Pinpoint the cell where the given text exists, returning its [X, Y] midpoint coordinate. 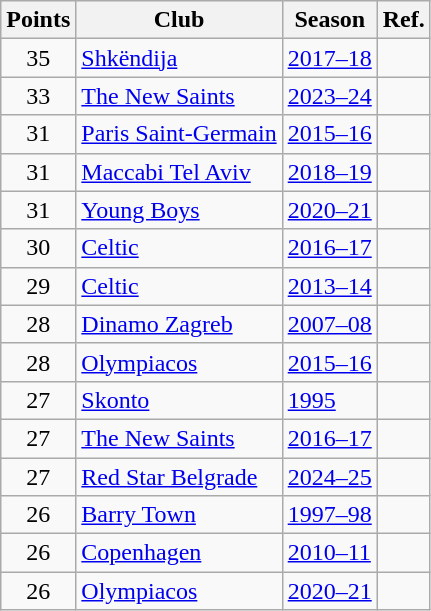
Ref. [404, 20]
2017–18 [330, 58]
35 [38, 58]
Season [330, 20]
Paris Saint-Germain [179, 134]
2007–08 [330, 324]
2023–24 [330, 96]
Skonto [179, 400]
2010–11 [330, 553]
1995 [330, 400]
30 [38, 248]
2024–25 [330, 477]
Shkëndija [179, 58]
2018–19 [330, 172]
29 [38, 286]
Points [38, 20]
Club [179, 20]
Young Boys [179, 210]
2013–14 [330, 286]
Dinamo Zagreb [179, 324]
33 [38, 96]
Barry Town [179, 515]
1997–98 [330, 515]
Red Star Belgrade [179, 477]
Copenhagen [179, 553]
Maccabi Tel Aviv [179, 172]
